Determine the (X, Y) coordinate at the center of the cell enclosing the given text.  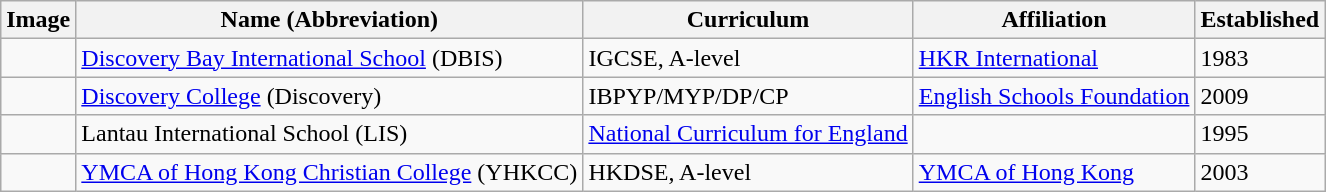
Discovery Bay International School (DBIS) (330, 58)
HKR International (1054, 58)
Established (1260, 20)
YMCA of Hong Kong (1054, 172)
Name (Abbreviation) (330, 20)
Lantau International School (LIS) (330, 134)
1995 (1260, 134)
English Schools Foundation (1054, 96)
IGCSE, A-level (748, 58)
Discovery College (Discovery) (330, 96)
YMCA of Hong Kong Christian College (YHKCC) (330, 172)
National Curriculum for England (748, 134)
1983 (1260, 58)
Curriculum (748, 20)
Affiliation (1054, 20)
Image (38, 20)
2009 (1260, 96)
2003 (1260, 172)
HKDSE, A-level (748, 172)
IBPYP/MYP/DP/CP (748, 96)
